Provide the [X, Y] coordinate of the cell's center where the given text is located.  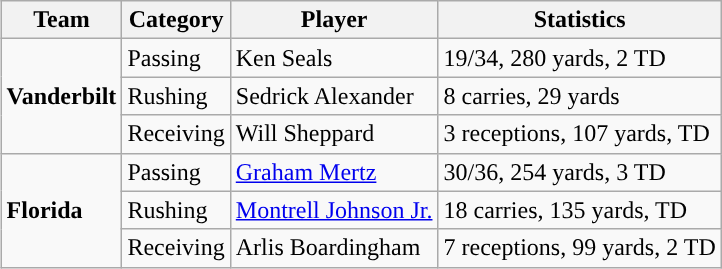
Florida [62, 210]
Ken Seals [334, 58]
8 carries, 29 yards [580, 96]
Graham Mertz [334, 172]
19/34, 280 yards, 2 TD [580, 58]
Team [62, 20]
3 receptions, 107 yards, TD [580, 134]
Vanderbilt [62, 96]
Arlis Boardingham [334, 248]
Category [176, 20]
Player [334, 20]
30/36, 254 yards, 3 TD [580, 172]
7 receptions, 99 yards, 2 TD [580, 248]
Will Sheppard [334, 134]
Statistics [580, 20]
Sedrick Alexander [334, 96]
18 carries, 135 yards, TD [580, 210]
Montrell Johnson Jr. [334, 210]
